Search for the cell housing the specified text and yield its (X, Y) center coordinate. 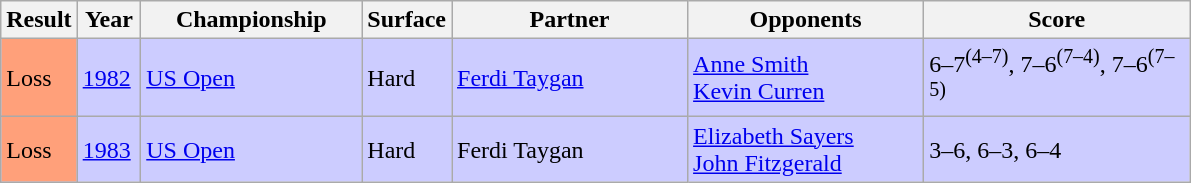
3–6, 6–3, 6–4 (1057, 150)
Anne Smith Kevin Curren (806, 78)
1983 (109, 150)
6–7(4–7), 7–6(7–4), 7–6(7–5) (1057, 78)
Result (39, 20)
Opponents (806, 20)
1982 (109, 78)
Surface (407, 20)
Elizabeth Sayers John Fitzgerald (806, 150)
Championship (252, 20)
Year (109, 20)
Score (1057, 20)
Partner (570, 20)
